Determine the (X, Y) coordinate at the center of the cell enclosing the given text.  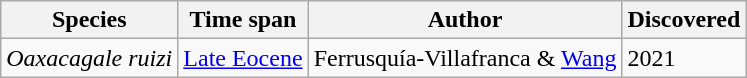
Ferrusquía-Villafranca & Wang (465, 58)
Oaxacagale ruizi (90, 58)
Discovered (684, 20)
Late Eocene (243, 58)
Time span (243, 20)
Species (90, 20)
2021 (684, 58)
Author (465, 20)
